Capture the cell that displays the provided text and extract its (X, Y) central coordinate. 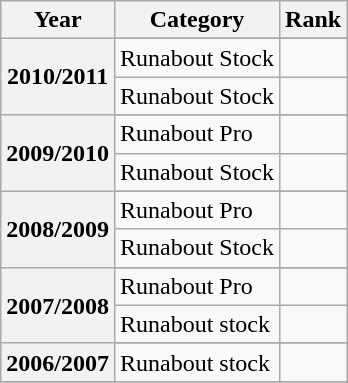
2007/2008 (58, 305)
Category (196, 20)
2006/2007 (58, 362)
2010/2011 (58, 77)
2009/2010 (58, 153)
2008/2009 (58, 229)
Year (58, 20)
Rank (314, 20)
